From the cell containing the given text, extract its center point as [X, Y] coordinate. 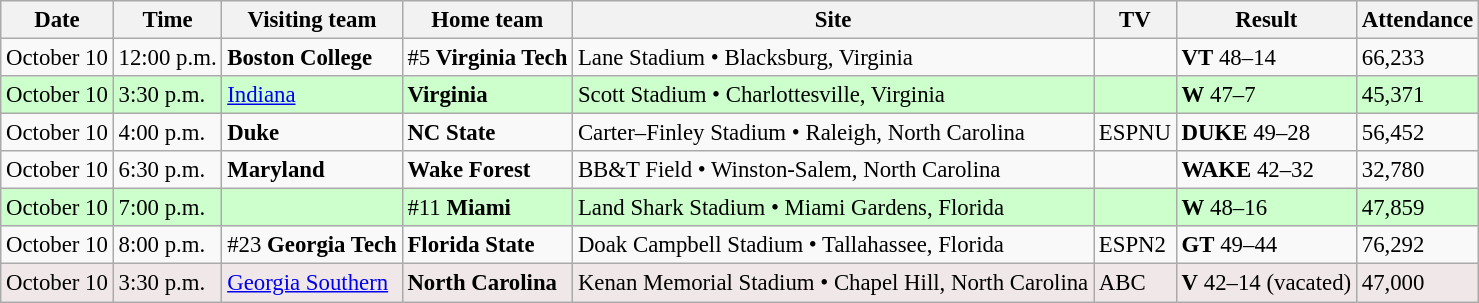
ESPN2 [1136, 245]
Doak Campbell Stadium • Tallahassee, Florida [834, 245]
Lane Stadium • Blacksburg, Virginia [834, 58]
4:00 p.m. [168, 133]
#11 Miami [488, 208]
47,000 [1417, 283]
Time [168, 20]
Florida State [488, 245]
DUKE 49–28 [1266, 133]
Boston College [312, 58]
Site [834, 20]
76,292 [1417, 245]
66,233 [1417, 58]
Land Shark Stadium • Miami Gardens, Florida [834, 208]
NC State [488, 133]
32,780 [1417, 170]
6:30 p.m. [168, 170]
Maryland [312, 170]
Result [1266, 20]
VT 48–14 [1266, 58]
BB&T Field • Winston-Salem, North Carolina [834, 170]
WAKE 42–32 [1266, 170]
W 47–7 [1266, 95]
Indiana [312, 95]
Scott Stadium • Charlottesville, Virginia [834, 95]
Visiting team [312, 20]
#23 Georgia Tech [312, 245]
7:00 p.m. [168, 208]
Attendance [1417, 20]
GT 49–44 [1266, 245]
12:00 p.m. [168, 58]
Duke [312, 133]
Georgia Southern [312, 283]
W 48–16 [1266, 208]
Kenan Memorial Stadium • Chapel Hill, North Carolina [834, 283]
Home team [488, 20]
#5 Virginia Tech [488, 58]
ABC [1136, 283]
56,452 [1417, 133]
TV [1136, 20]
Date [57, 20]
45,371 [1417, 95]
8:00 p.m. [168, 245]
ESPNU [1136, 133]
North Carolina [488, 283]
V 42–14 (vacated) [1266, 283]
Wake Forest [488, 170]
Carter–Finley Stadium • Raleigh, North Carolina [834, 133]
47,859 [1417, 208]
Virginia [488, 95]
